Capture the cell that displays the provided text and extract its (x, y) central coordinate. 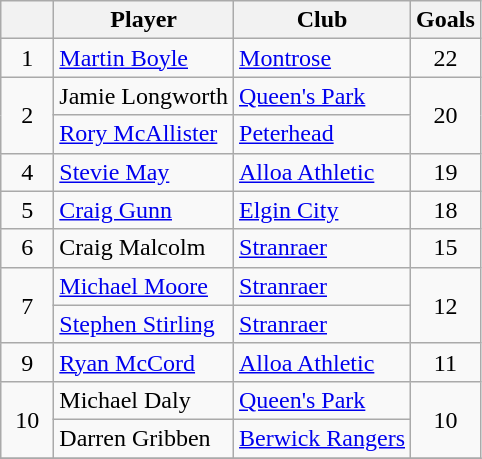
7 (28, 305)
9 (28, 362)
11 (446, 362)
Montrose (322, 58)
Craig Gunn (144, 210)
15 (446, 248)
Craig Malcolm (144, 248)
6 (28, 248)
Michael Moore (144, 286)
Berwick Rangers (322, 438)
12 (446, 305)
Rory McAllister (144, 134)
19 (446, 172)
Michael Daly (144, 400)
4 (28, 172)
1 (28, 58)
Jamie Longworth (144, 96)
Darren Gribben (144, 438)
5 (28, 210)
18 (446, 210)
Stephen Stirling (144, 324)
Goals (446, 20)
Player (144, 20)
Elgin City (322, 210)
Peterhead (322, 134)
20 (446, 115)
Stevie May (144, 172)
2 (28, 115)
Ryan McCord (144, 362)
Martin Boyle (144, 58)
Club (322, 20)
22 (446, 58)
